Locate the cell with the specified text and output its (X, Y) center coordinate. 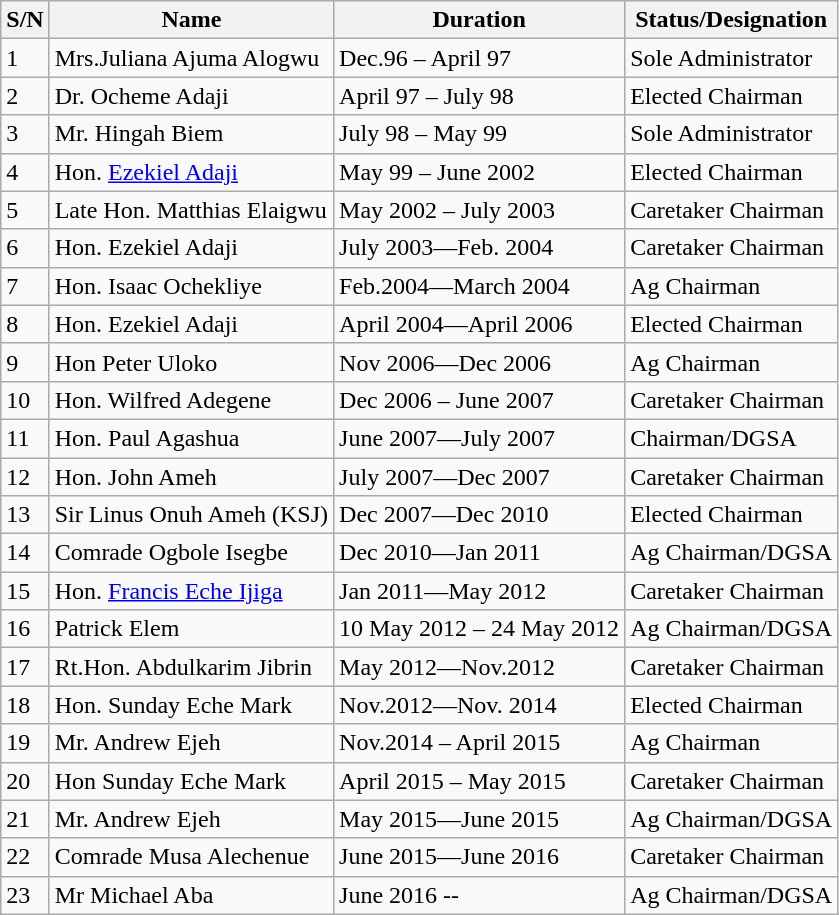
4 (25, 172)
May 2015—June 2015 (480, 819)
Status/Designation (732, 20)
Hon Peter Uloko (191, 362)
Hon. Isaac Ochekliye (191, 286)
1 (25, 58)
Dec 2006 – June 2007 (480, 400)
Duration (480, 20)
23 (25, 895)
16 (25, 629)
Hon. Paul Agashua (191, 438)
Sir Linus Onuh Ameh (KSJ) (191, 515)
19 (25, 743)
Mrs.Juliana Ajuma Alogwu (191, 58)
July 2003—Feb. 2004 (480, 248)
Nov.2014 – April 2015 (480, 743)
July 2007—Dec 2007 (480, 477)
14 (25, 553)
Mr Michael Aba (191, 895)
May 2002 – July 2003 (480, 210)
Feb.2004—March 2004 (480, 286)
Comrade Musa Alechenue (191, 857)
May 99 – June 2002 (480, 172)
Dr. Ocheme Adaji (191, 96)
April 2015 – May 2015 (480, 781)
20 (25, 781)
April 97 – July 98 (480, 96)
Nov.2012—Nov. 2014 (480, 705)
Hon. Sunday Eche Mark (191, 705)
Comrade Ogbole Isegbe (191, 553)
3 (25, 134)
Chairman/DGSA (732, 438)
2 (25, 96)
17 (25, 667)
Hon. Wilfred Adegene (191, 400)
Late Hon. Matthias Elaigwu (191, 210)
13 (25, 515)
Nov 2006—Dec 2006 (480, 362)
Patrick Elem (191, 629)
Dec 2010—Jan 2011 (480, 553)
June 2007—July 2007 (480, 438)
6 (25, 248)
April 2004—April 2006 (480, 324)
Rt.Hon. Abdulkarim Jibrin (191, 667)
Hon. Francis Eche Ijiga (191, 591)
8 (25, 324)
5 (25, 210)
June 2016 -- (480, 895)
May 2012—Nov.2012 (480, 667)
12 (25, 477)
S/N (25, 20)
21 (25, 819)
10 (25, 400)
June 2015—June 2016 (480, 857)
Dec.96 – April 97 (480, 58)
10 May 2012 – 24 May 2012 (480, 629)
Mr. Hingah Biem (191, 134)
9 (25, 362)
22 (25, 857)
Dec 2007—Dec 2010 (480, 515)
Hon Sunday Eche Mark (191, 781)
Name (191, 20)
7 (25, 286)
18 (25, 705)
Jan 2011—May 2012 (480, 591)
15 (25, 591)
11 (25, 438)
Hon. John Ameh (191, 477)
July 98 – May 99 (480, 134)
